Output the (X, Y) coordinate of the center of the cell containing the given text.  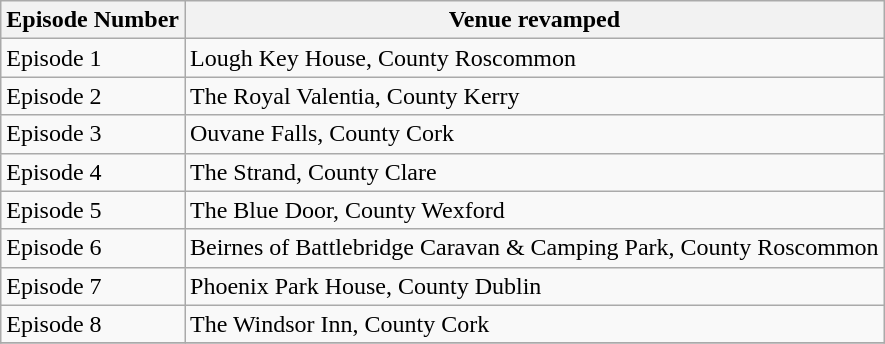
Episode 6 (93, 248)
Episode 2 (93, 96)
The Royal Valentia, County Kerry (534, 96)
Episode 7 (93, 286)
Episode 4 (93, 172)
Lough Key House, County Roscommon (534, 58)
Venue revamped (534, 20)
The Blue Door, County Wexford (534, 210)
The Strand, County Clare (534, 172)
Episode 5 (93, 210)
Episode Number (93, 20)
The Windsor Inn, County Cork (534, 324)
Ouvane Falls, County Cork (534, 134)
Episode 1 (93, 58)
Phoenix Park House, County Dublin (534, 286)
Episode 3 (93, 134)
Episode 8 (93, 324)
Beirnes of Battlebridge Caravan & Camping Park, County Roscommon (534, 248)
